Locate the cell with the specified text and output its (x, y) center coordinate. 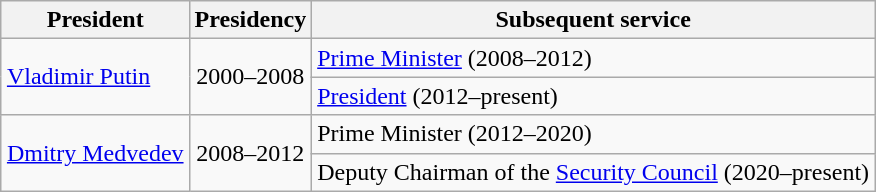
Prime Minister (2008–2012) (594, 58)
2000–2008 (250, 77)
Presidency (250, 20)
Dmitry Medvedev (95, 153)
2008–2012 (250, 153)
President (2012–present) (594, 96)
Subsequent service (594, 20)
Prime Minister (2012–2020) (594, 134)
Deputy Chairman of the Security Council (2020–present) (594, 172)
Vladimir Putin (95, 77)
President (95, 20)
